Extract the (X, Y) coordinate from the center of the cell holding the provided text.  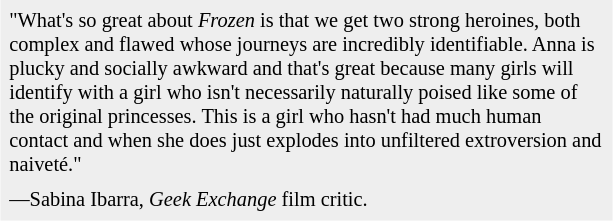
—Sabina Ibarra, Geek Exchange film critic. (306, 200)
